Capture the cell that displays the provided text and extract its [x, y] central coordinate. 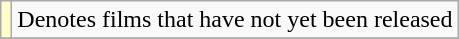
Denotes films that have not yet been released [235, 20]
